Identify which cell holds the provided text, then report its [X, Y] central coordinate. 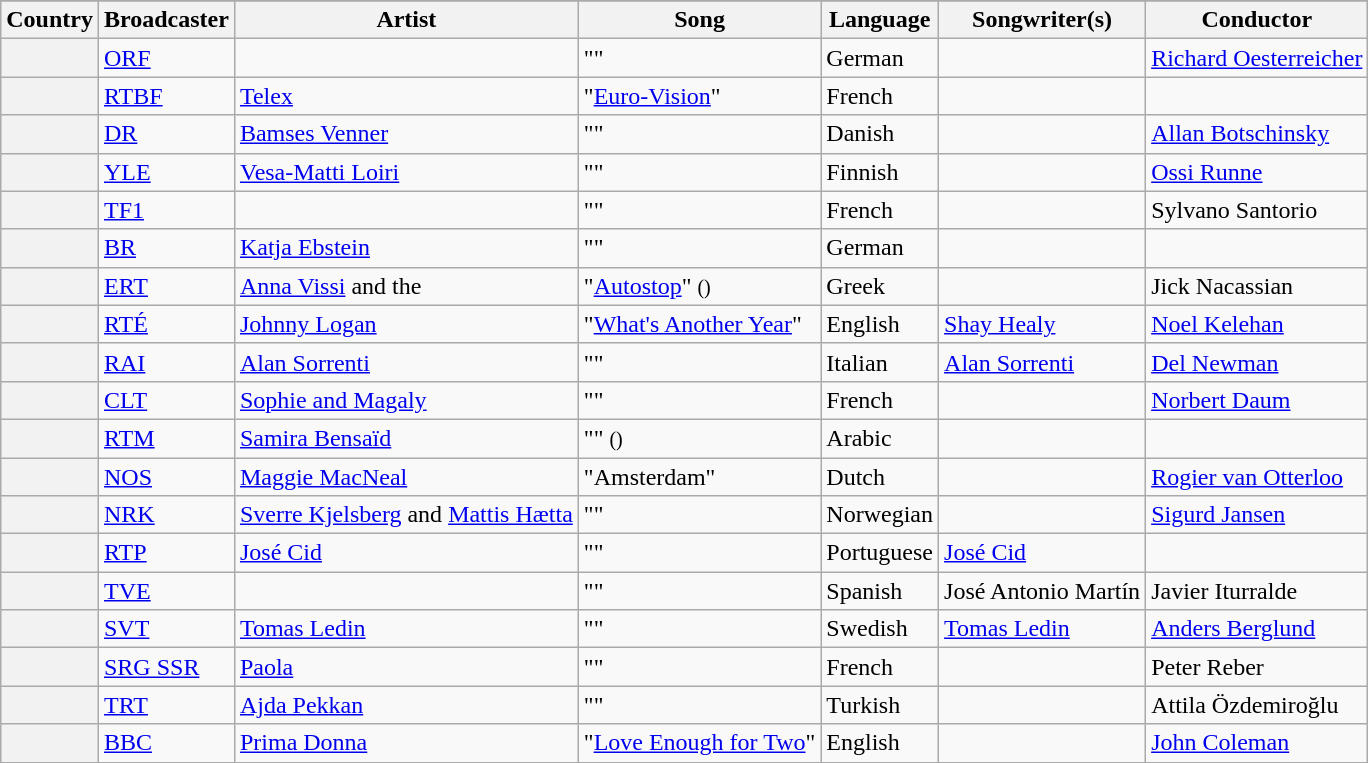
Dutch [880, 477]
Song [700, 20]
"What's Another Year" [700, 324]
Sverre Kjelsberg and Mattis Hætta [406, 515]
BR [166, 248]
ORF [166, 58]
SVT [166, 629]
TF1 [166, 210]
Arabic [880, 438]
Turkish [880, 705]
Norbert Daum [1257, 400]
Prima Donna [406, 743]
Shay Healy [1042, 324]
Johnny Logan [406, 324]
Paola [406, 667]
Danish [880, 134]
"Love Enough for Two" [700, 743]
Jick Nacassian [1257, 286]
DR [166, 134]
YLE [166, 172]
Samira Bensaïd [406, 438]
John Coleman [1257, 743]
RTBF [166, 96]
Richard Oesterreicher [1257, 58]
Sigurd Jansen [1257, 515]
Attila Özdemiroğlu [1257, 705]
RTÉ [166, 324]
RTP [166, 553]
"Euro-Vision" [700, 96]
Norwegian [880, 515]
Maggie MacNeal [406, 477]
NRK [166, 515]
Telex [406, 96]
Anna Vissi and the [406, 286]
Conductor [1257, 20]
Noel Kelehan [1257, 324]
RTM [166, 438]
"" () [700, 438]
SRG SSR [166, 667]
Javier Iturralde [1257, 591]
Finnish [880, 172]
Vesa-Matti Loiri [406, 172]
Bamses Venner [406, 134]
Spanish [880, 591]
Artist [406, 20]
NOS [166, 477]
Language [880, 20]
Rogier van Otterloo [1257, 477]
Swedish [880, 629]
TVE [166, 591]
Greek [880, 286]
Italian [880, 362]
TRT [166, 705]
RAI [166, 362]
Peter Reber [1257, 667]
Del Newman [1257, 362]
José Antonio Martín [1042, 591]
CLT [166, 400]
"Autostop" () [700, 286]
Broadcaster [166, 20]
Anders Berglund [1257, 629]
Songwriter(s) [1042, 20]
Portuguese [880, 553]
Country [50, 20]
Ossi Runne [1257, 172]
Sophie and Magaly [406, 400]
Katja Ebstein [406, 248]
"Amsterdam" [700, 477]
BBC [166, 743]
Allan Botschinsky [1257, 134]
Sylvano Santorio [1257, 210]
ERT [166, 286]
Ajda Pekkan [406, 705]
